Detect which cell encompasses the target text, then output its [x, y] center coordinate. 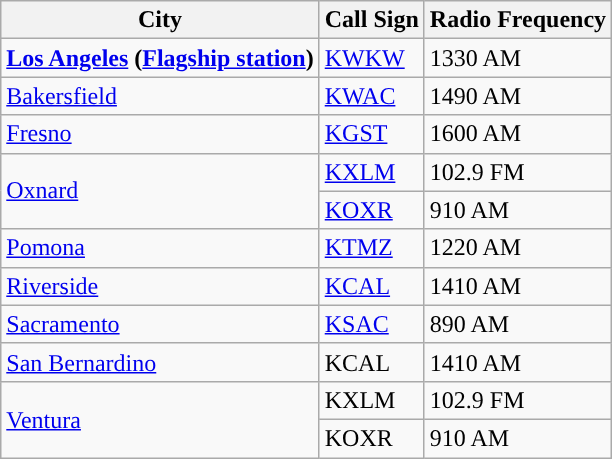
Call Sign [372, 20]
Los Angeles (Flagship station) [160, 58]
Riverside [160, 286]
1600 AM [518, 134]
KTMZ [372, 248]
1490 AM [518, 96]
Fresno [160, 134]
KWKW [372, 58]
Radio Frequency [518, 20]
Pomona [160, 248]
KWAC [372, 96]
KSAC [372, 324]
San Bernardino [160, 362]
KGST [372, 134]
Bakersfield [160, 96]
City [160, 20]
1330 AM [518, 58]
Sacramento [160, 324]
Ventura [160, 419]
890 AM [518, 324]
Oxnard [160, 191]
1220 AM [518, 248]
